For the text-containing cell, return its midpoint in [x, y] coordinate format. 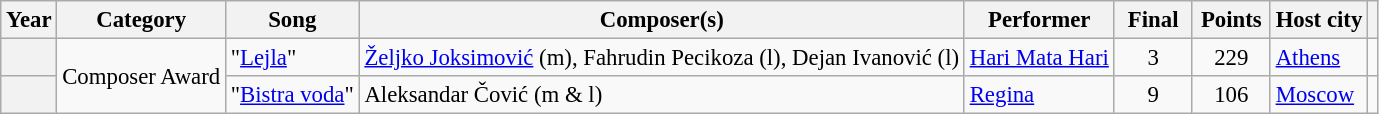
Regina [1039, 95]
9 [1153, 95]
Category [142, 20]
Song [292, 20]
Composer(s) [662, 20]
Moscow [1318, 95]
Final [1153, 20]
3 [1153, 58]
Points [1231, 20]
Željko Joksimović (m), Fahrudin Pecikoza (l), Dejan Ivanović (l) [662, 58]
229 [1231, 58]
"Lejla" [292, 58]
Year [29, 20]
106 [1231, 95]
Aleksandar Čović (m & l) [662, 95]
Composer Award [142, 76]
Athens [1318, 58]
Performer [1039, 20]
Hari Mata Hari [1039, 58]
Host city [1318, 20]
"Bistra voda" [292, 95]
